Extract the [x, y] coordinate from the center of the cell holding the provided text.  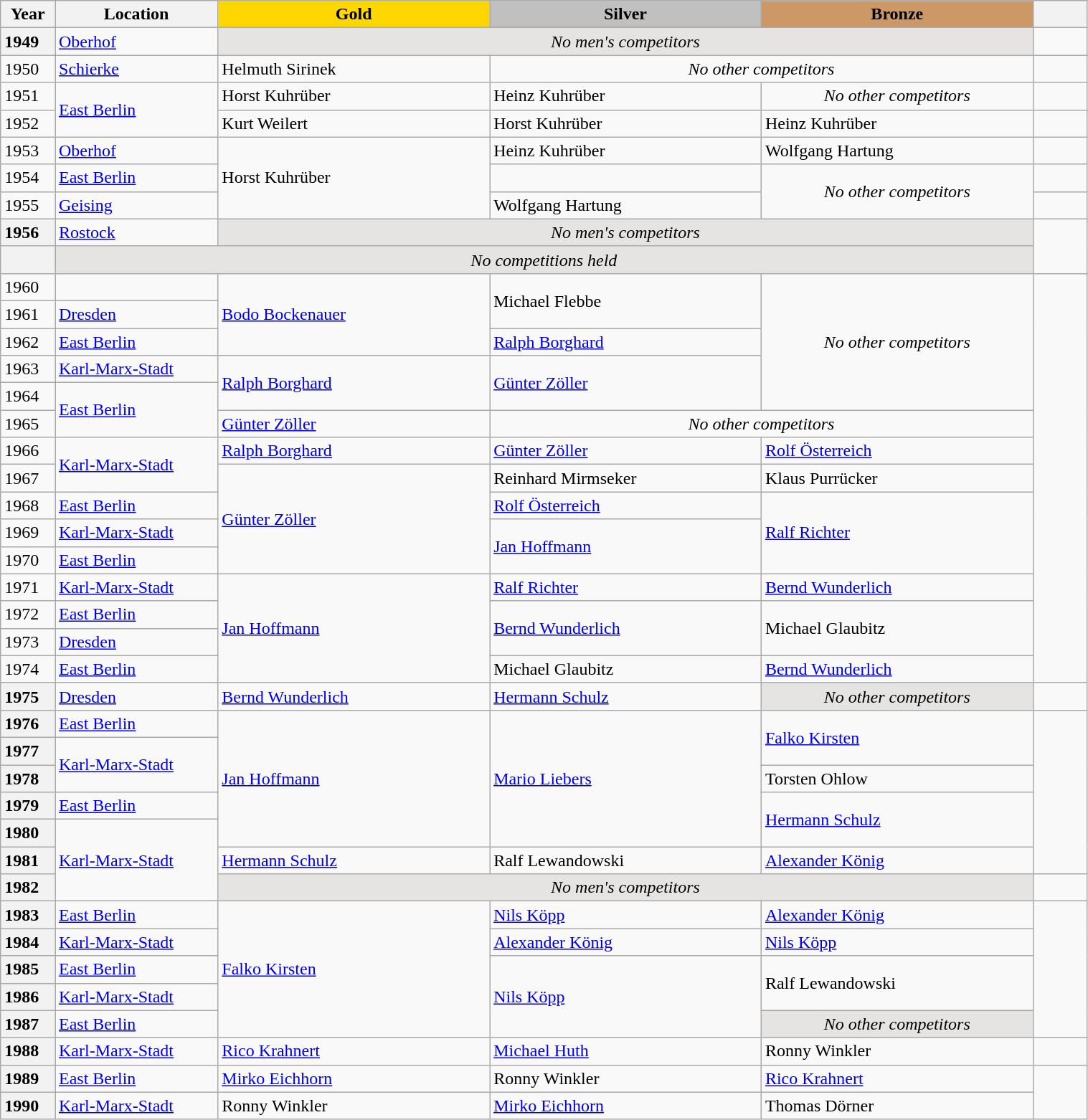
1980 [28, 833]
1973 [28, 642]
1975 [28, 696]
Klaus Purrücker [897, 478]
Mario Liebers [625, 778]
Silver [625, 14]
1971 [28, 587]
1985 [28, 969]
Michael Huth [625, 1051]
1965 [28, 424]
1961 [28, 314]
1956 [28, 232]
1964 [28, 397]
1986 [28, 997]
Michael Flebbe [625, 300]
Geising [136, 205]
Bodo Bockenauer [354, 314]
Bronze [897, 14]
1963 [28, 369]
1979 [28, 806]
1977 [28, 751]
Helmuth Sirinek [354, 69]
1984 [28, 942]
1955 [28, 205]
1983 [28, 915]
Reinhard Mirmseker [625, 478]
Schierke [136, 69]
1976 [28, 723]
Location [136, 14]
1974 [28, 669]
No competitions held [544, 260]
1987 [28, 1024]
1954 [28, 178]
1953 [28, 151]
1960 [28, 287]
1962 [28, 342]
1982 [28, 888]
1988 [28, 1051]
1990 [28, 1106]
1966 [28, 451]
Kurt Weilert [354, 123]
Torsten Ohlow [897, 778]
Year [28, 14]
1967 [28, 478]
1950 [28, 69]
Gold [354, 14]
1981 [28, 860]
1972 [28, 614]
1949 [28, 42]
1978 [28, 778]
1951 [28, 96]
1989 [28, 1078]
1952 [28, 123]
Thomas Dörner [897, 1106]
1968 [28, 506]
1969 [28, 533]
Rostock [136, 232]
1970 [28, 560]
